Determine the [X, Y] coordinate at the center of the cell enclosing the given text.  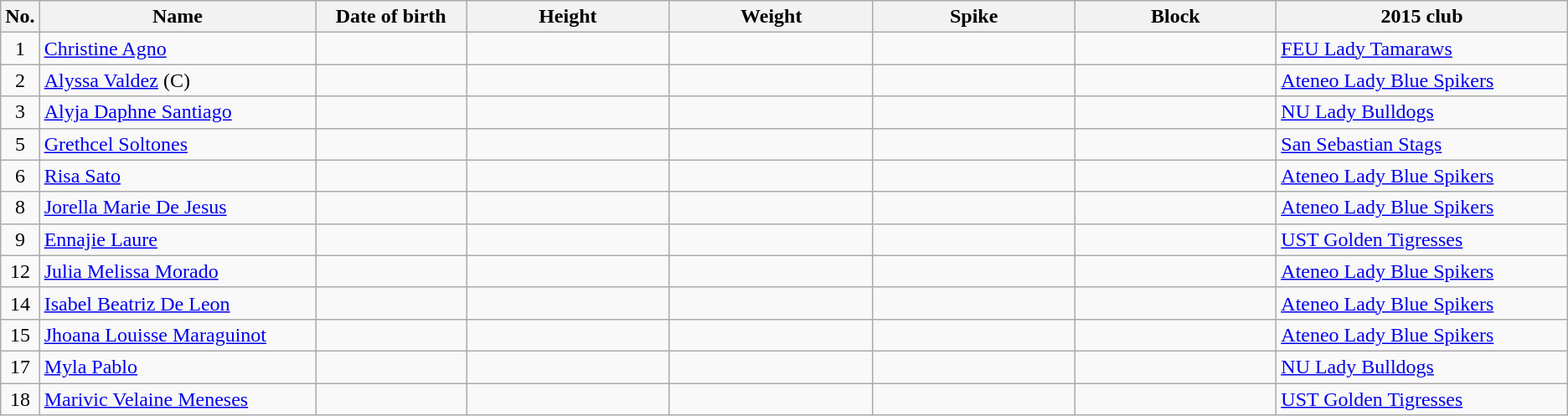
Alyssa Valdez (C) [178, 80]
Risa Sato [178, 176]
3 [20, 112]
9 [20, 239]
15 [20, 335]
San Sebastian Stags [1422, 144]
6 [20, 176]
12 [20, 271]
2015 club [1422, 17]
Ennajie Laure [178, 239]
8 [20, 208]
Block [1176, 17]
2 [20, 80]
Weight [771, 17]
No. [20, 17]
Alyja Daphne Santiago [178, 112]
Spike [973, 17]
FEU Lady Tamaraws [1422, 49]
Isabel Beatriz De Leon [178, 303]
5 [20, 144]
14 [20, 303]
Marivic Velaine Meneses [178, 399]
Jorella Marie De Jesus [178, 208]
1 [20, 49]
Christine Agno [178, 49]
Date of birth [391, 17]
17 [20, 367]
18 [20, 399]
Jhoana Louisse Maraguinot [178, 335]
Height [568, 17]
Grethcel Soltones [178, 144]
Myla Pablo [178, 367]
Name [178, 17]
Julia Melissa Morado [178, 271]
